Extract the [X, Y] coordinate from the center of the cell holding the provided text.  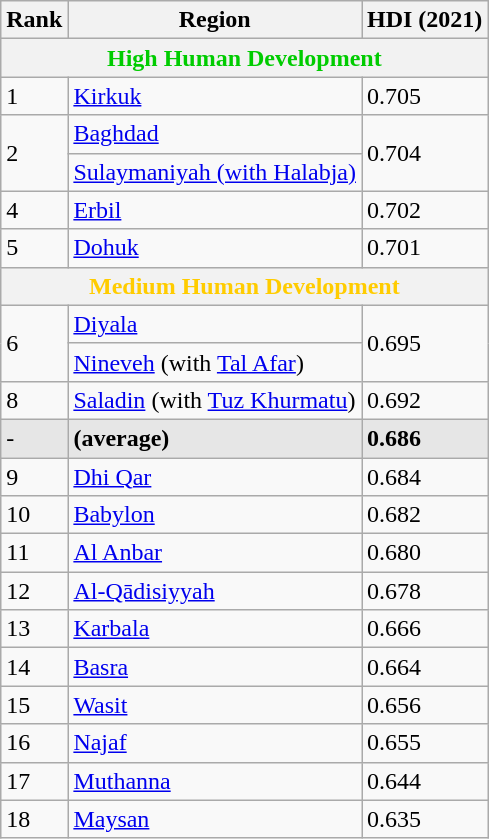
0.684 [425, 477]
Al-Qādisiyyah [215, 591]
Maysan [215, 819]
0.656 [425, 705]
- [34, 438]
HDI (2021) [425, 20]
Nineveh (with Tal Afar) [215, 362]
2 [34, 153]
0.680 [425, 553]
18 [34, 819]
Erbil [215, 210]
4 [34, 210]
0.686 [425, 438]
0.678 [425, 591]
Rank [34, 20]
Karbala [215, 629]
5 [34, 248]
Region [215, 20]
Medium Human Development [244, 286]
10 [34, 515]
0.635 [425, 819]
0.695 [425, 343]
Saladin (with Tuz Khurmatu) [215, 400]
0.666 [425, 629]
0.702 [425, 210]
Basra [215, 667]
Wasit [215, 705]
Al Anbar [215, 553]
Sulaymaniyah (with Halabja) [215, 172]
0.704 [425, 153]
0.705 [425, 96]
14 [34, 667]
High Human Development [244, 58]
(average) [215, 438]
Dohuk [215, 248]
15 [34, 705]
12 [34, 591]
16 [34, 743]
1 [34, 96]
Baghdad [215, 134]
0.692 [425, 400]
Babylon [215, 515]
Diyala [215, 324]
6 [34, 343]
8 [34, 400]
0.655 [425, 743]
Kirkuk [215, 96]
0.682 [425, 515]
Najaf [215, 743]
0.664 [425, 667]
9 [34, 477]
Muthanna [215, 781]
0.701 [425, 248]
11 [34, 553]
17 [34, 781]
Dhi Qar [215, 477]
0.644 [425, 781]
13 [34, 629]
